Pinpoint the cell where the given text exists, returning its [x, y] midpoint coordinate. 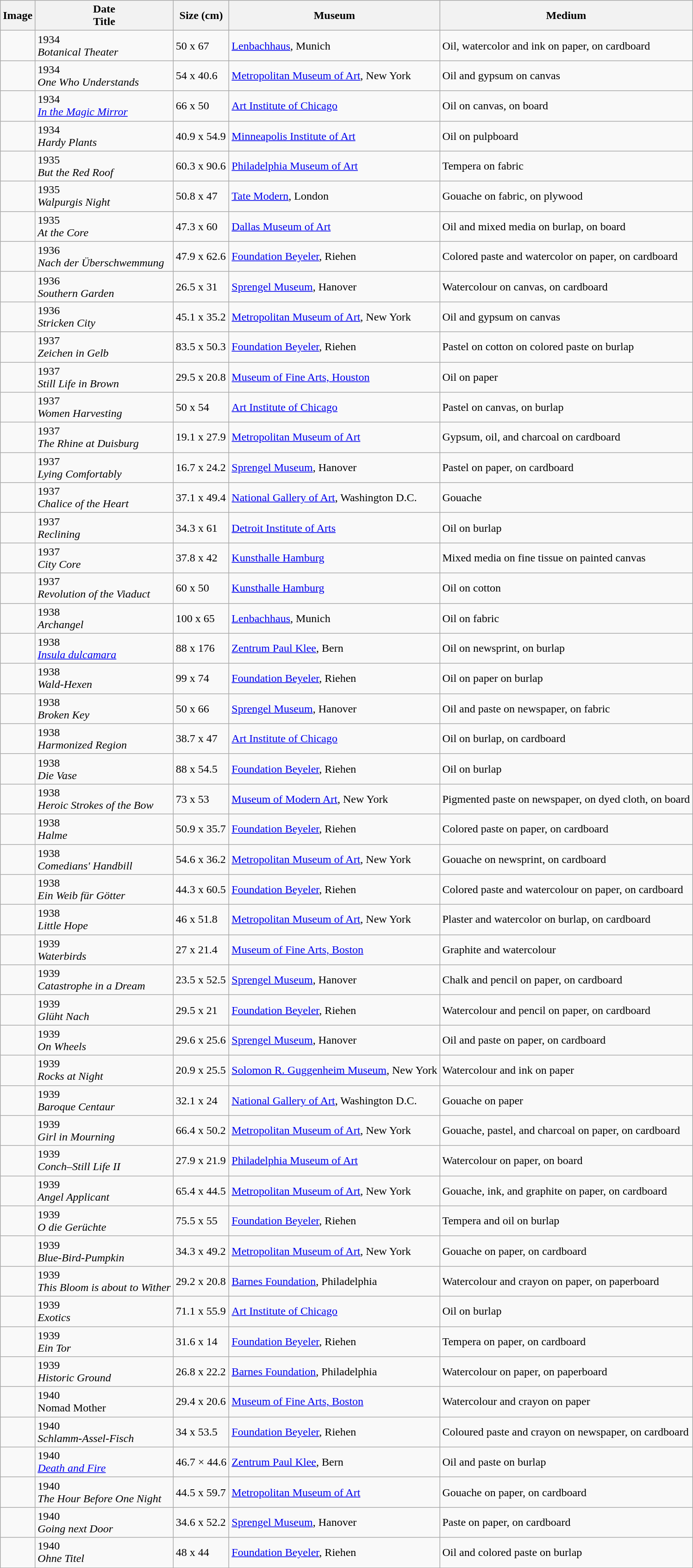
83.5 x 50.3 [201, 346]
Watercolour on paper, on paperboard [566, 1372]
1939Blue-Bird-Pumpkin [104, 1251]
Museum [334, 16]
1939Glüht Nach [104, 1010]
Detroit Institute of Arts [334, 528]
Image [18, 16]
1938Heroic Strokes of the Bow [104, 799]
29.4 x 20.6 [201, 1402]
1938Harmonized Region [104, 738]
Watercolour and ink on paper [566, 1070]
1936Southern Garden [104, 286]
Oil on cotton [566, 588]
54.6 x 36.2 [201, 859]
Gouache [566, 497]
1939Rocks at Night [104, 1070]
31.6 x 14 [201, 1341]
Tate Modern, London [334, 196]
34.3 x 61 [201, 528]
16.7 x 24.2 [201, 468]
Watercolour and pencil on paper, on cardboard [566, 1010]
Oil on burlap, on cardboard [566, 738]
Watercolour and crayon on paper [566, 1402]
1934One Who Understands [104, 76]
Pastel on paper, on cardboard [566, 468]
40.9 x 54.9 [201, 136]
34.3 x 49.2 [201, 1251]
1937Revolution of the Viaduct [104, 588]
Gouache on newsprint, on cardboard [566, 859]
DateTitle [104, 16]
75.5 x 55 [201, 1221]
60.3 x 90.6 [201, 166]
1937Lying Comfortably [104, 468]
45.1 x 35.2 [201, 317]
1934In the Magic Mirror [104, 106]
50.8 x 47 [201, 196]
46.7 × 44.6 [201, 1462]
44.5 x 59.7 [201, 1492]
1939Ein Tor [104, 1341]
1940The Hour Before One Night [104, 1492]
Pastel on canvas, on burlap [566, 408]
1938Wald-Hexen [104, 678]
37.8 x 42 [201, 558]
1938Ein Weib für Götter [104, 889]
Colored paste on paper, on cardboard [566, 829]
50 x 66 [201, 709]
1935Walpurgis Night [104, 196]
Tempera and oil on burlap [566, 1221]
34.6 x 52.2 [201, 1522]
1939This Bloom is about to Wither [104, 1281]
88 x 176 [201, 649]
1936Stricken City [104, 317]
Oil on canvas, on board [566, 106]
1939O die Gerüchte [104, 1221]
37.1 x 49.4 [201, 497]
54 x 40.6 [201, 76]
1937Zeichen in Gelb [104, 346]
1938 Die Vase [104, 769]
Oil on newsprint, on burlap [566, 649]
Oil and mixed media on burlap, on board [566, 226]
1939Exotics [104, 1311]
23.5 x 52.5 [201, 980]
38.7 x 47 [201, 738]
1939Waterbirds [104, 950]
Oil on fabric [566, 618]
Museum of Modern Art, New York [334, 799]
1938Halme [104, 829]
50.9 x 35.7 [201, 829]
Tempera on fabric [566, 166]
1940Ohne Titel [104, 1553]
1939On Wheels [104, 1040]
20.9 x 25.5 [201, 1070]
Watercolour on canvas, on cardboard [566, 286]
1939Historic Ground [104, 1372]
1940Schlamm-Assel-Fisch [104, 1432]
29.6 x 25.6 [201, 1040]
Size (cm) [201, 16]
32.1 x 24 [201, 1101]
Oil on paper on burlap [566, 678]
1938Comedians' Handbill [104, 859]
Medium [566, 16]
Chalk and pencil on paper, on cardboard [566, 980]
Gouache, ink, and graphite on paper, on cardboard [566, 1190]
46 x 51.8 [201, 920]
1937Still Life in Brown [104, 377]
65.4 x 44.5 [201, 1190]
1939Catastrophe in a Dream [104, 980]
Oil and paste on paper, on cardboard [566, 1040]
Oil, watercolor and ink on paper, on cardboard [566, 45]
Colored paste and watercolour on paper, on cardboard [566, 889]
1939Girl in Mourning [104, 1130]
Oil on paper [566, 377]
66.4 x 50.2 [201, 1130]
1935But the Red Roof [104, 166]
1939Conch–Still Life II [104, 1161]
Plaster and watercolor on burlap, on cardboard [566, 920]
Solomon R. Guggenheim Museum, New York [334, 1070]
71.1 x 55.9 [201, 1311]
1940Going next Door [104, 1522]
Tempera on paper, on cardboard [566, 1341]
Pigmented paste on newspaper, on dyed cloth, on board [566, 799]
1938Broken Key [104, 709]
27.9 x 21.9 [201, 1161]
Oil and paste on newspaper, on fabric [566, 709]
Dallas Museum of Art [334, 226]
26.8 x 22.2 [201, 1372]
34 x 53.5 [201, 1432]
50 x 67 [201, 45]
88 x 54.5 [201, 769]
1935At the Core [104, 226]
Gouache, pastel, and charcoal on paper, on cardboard [566, 1130]
1939Angel Applicant [104, 1190]
Paste on paper, on cardboard [566, 1522]
Oil and paste on burlap [566, 1462]
1934Hardy Plants [104, 136]
1938Little Hope [104, 920]
Gouache on paper [566, 1101]
44.3 x 60.5 [201, 889]
Watercolour and crayon on paper, on paperboard [566, 1281]
48 x 44 [201, 1553]
60 x 50 [201, 588]
73 x 53 [201, 799]
99 x 74 [201, 678]
1936Nach der Überschwemmung [104, 257]
19.1 x 27.9 [201, 437]
29.2 x 20.8 [201, 1281]
Mixed media on fine tissue on painted canvas [566, 558]
Museum of Fine Arts, Houston [334, 377]
66 x 50 [201, 106]
Pastel on cotton on colored paste on burlap [566, 346]
Minneapolis Institute of Art [334, 136]
1934Botanical Theater [104, 45]
Oil and colored paste on burlap [566, 1553]
1939Baroque Centaur [104, 1101]
Gouache on fabric, on plywood [566, 196]
Gypsum, oil, and charcoal on cardboard [566, 437]
Oil on pulpboard [566, 136]
Watercolour on paper, on board [566, 1161]
1937Women Harvesting [104, 408]
1937City Core [104, 558]
Graphite and watercolour [566, 950]
1940Death and Fire [104, 1462]
Colored paste and watercolor on paper, on cardboard [566, 257]
47.3 x 60 [201, 226]
1938Archangel [104, 618]
Coloured paste and crayon on newspaper, on cardboard [566, 1432]
100 x 65 [201, 618]
47.9 x 62.6 [201, 257]
29.5 x 21 [201, 1010]
1937Reclining [104, 528]
27 x 21.4 [201, 950]
29.5 x 20.8 [201, 377]
1937Chalice of the Heart [104, 497]
26.5 x 31 [201, 286]
1940Nomad Mother [104, 1402]
1937The Rhine at Duisburg [104, 437]
1938Insula dulcamara [104, 649]
50 x 54 [201, 408]
